Capture the cell that displays the provided text and extract its (x, y) central coordinate. 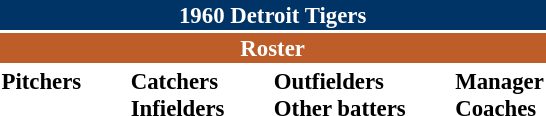
Roster (272, 48)
1960 Detroit Tigers (272, 15)
